Return [x, y] of the center of cell containing provided text 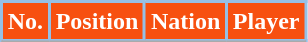
No. [26, 22]
Player [266, 22]
Nation [186, 22]
Position [96, 22]
